Detect which cell encompasses the target text, then output its (x, y) center coordinate. 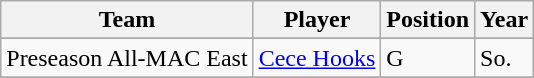
Team (127, 20)
Position (428, 20)
Player (317, 20)
G (428, 58)
Preseason All-MAC East (127, 58)
Year (504, 20)
So. (504, 58)
Cece Hooks (317, 58)
